Find where the given text appears and provide that cell's center as [X, Y] coordinate. 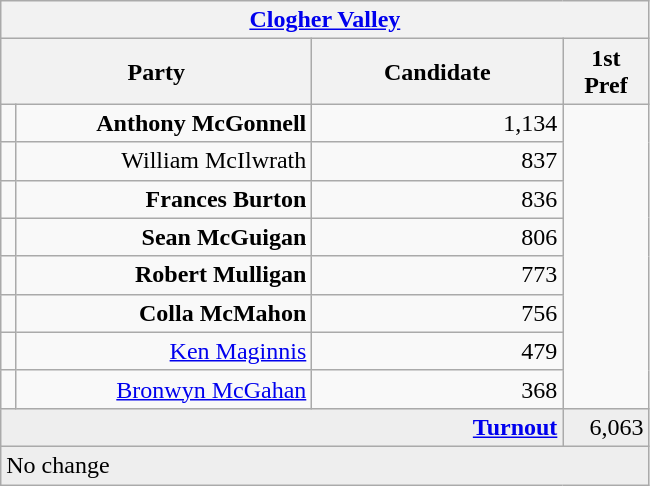
6,063 [606, 427]
Frances Burton [164, 199]
Ken Maginnis [164, 351]
1,134 [438, 123]
Robert Mulligan [164, 275]
479 [438, 351]
837 [438, 161]
Clogher Valley [325, 20]
Candidate [438, 72]
Bronwyn McGahan [164, 389]
773 [438, 275]
836 [438, 199]
William McIlwrath [164, 161]
Colla McMahon [164, 313]
Anthony McGonnell [164, 123]
Party [156, 72]
Turnout [282, 427]
756 [438, 313]
No change [325, 465]
Sean McGuigan [164, 237]
1st Pref [606, 72]
806 [438, 237]
368 [438, 389]
